Provide the (X, Y) coordinate of the cell's center where the given text is located.  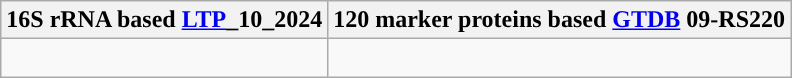
16S rRNA based LTP_10_2024 (164, 20)
120 marker proteins based GTDB 09-RS220 (560, 20)
